Return (X, Y) of the center of cell containing provided text 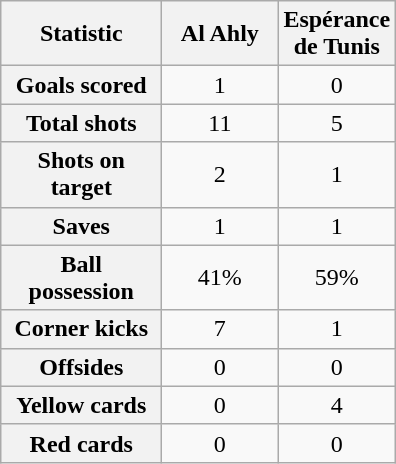
Ball possession (82, 278)
59% (337, 278)
11 (220, 123)
Corner kicks (82, 329)
Total shots (82, 123)
Saves (82, 226)
Red cards (82, 443)
Al Ahly (220, 34)
7 (220, 329)
5 (337, 123)
4 (337, 405)
41% (220, 278)
Statistic (82, 34)
Yellow cards (82, 405)
2 (220, 174)
Shots on target (82, 174)
Offsides (82, 367)
Espérance de Tunis (337, 34)
Goals scored (82, 85)
